Scan for the cell matching the given text and deliver its (x, y) coordinate at center. 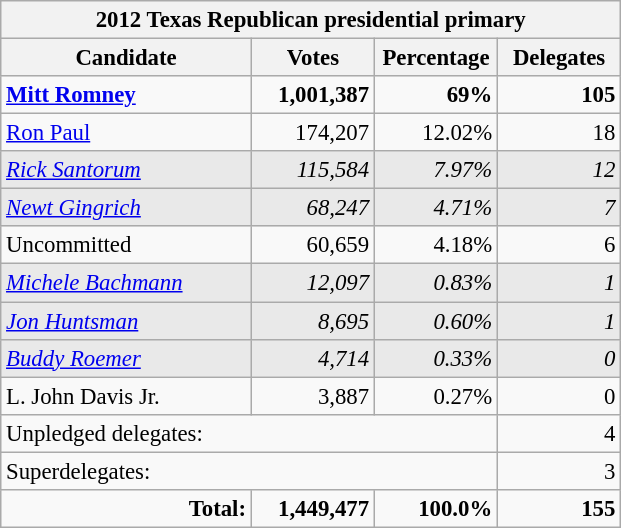
Votes (312, 58)
4 (560, 433)
12,097 (312, 283)
4.71% (436, 208)
7.97% (436, 170)
Candidate (126, 58)
4,714 (312, 358)
Percentage (436, 58)
1,449,477 (312, 509)
100.0% (436, 509)
Ron Paul (126, 133)
4.18% (436, 245)
3,887 (312, 396)
0.83% (436, 283)
0.60% (436, 321)
Total: (126, 509)
68,247 (312, 208)
Uncommitted (126, 245)
Michele Bachmann (126, 283)
Jon Huntsman (126, 321)
105 (560, 95)
Superdelegates: (250, 471)
Buddy Roemer (126, 358)
L. John Davis Jr. (126, 396)
69% (436, 95)
115,584 (312, 170)
2012 Texas Republican presidential primary (311, 20)
155 (560, 509)
6 (560, 245)
0.33% (436, 358)
Newt Gingrich (126, 208)
8,695 (312, 321)
12.02% (436, 133)
Rick Santorum (126, 170)
1,001,387 (312, 95)
Delegates (560, 58)
18 (560, 133)
174,207 (312, 133)
12 (560, 170)
0.27% (436, 396)
7 (560, 208)
3 (560, 471)
Mitt Romney (126, 95)
60,659 (312, 245)
Unpledged delegates: (250, 433)
